Locate the cell with the specified text and output its (x, y) center coordinate. 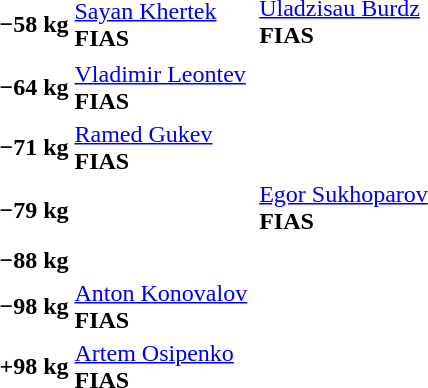
Ramed GukevFIAS (161, 148)
Vladimir Leontev FIAS (161, 88)
Anton KonovalovFIAS (161, 306)
